Return (x, y) of the center of cell containing provided text 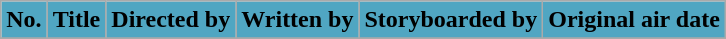
Written by (298, 20)
Storyboarded by (451, 20)
No. (24, 20)
Directed by (171, 20)
Title (76, 20)
Original air date (634, 20)
